Provide the (x, y) coordinate of the cell's center where the given text is located.  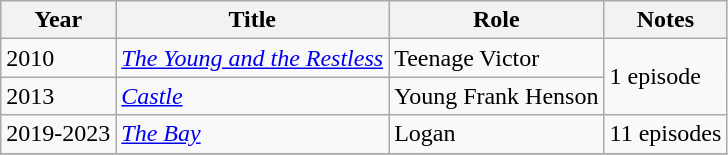
Teenage Victor (496, 58)
Young Frank Henson (496, 96)
Logan (496, 134)
Role (496, 20)
The Young and the Restless (252, 58)
Notes (666, 20)
1 episode (666, 77)
11 episodes (666, 134)
Title (252, 20)
The Bay (252, 134)
2010 (58, 58)
Year (58, 20)
Castle (252, 96)
2013 (58, 96)
2019-2023 (58, 134)
